Scan for the cell matching the given text and deliver its [X, Y] coordinate at center. 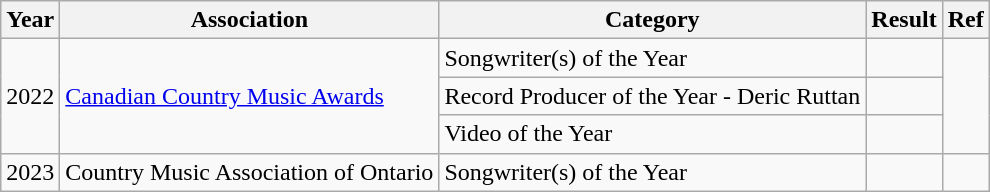
Country Music Association of Ontario [250, 172]
Canadian Country Music Awards [250, 96]
2023 [30, 172]
Category [652, 20]
Video of the Year [652, 134]
Association [250, 20]
2022 [30, 96]
Ref [966, 20]
Result [904, 20]
Record Producer of the Year - Deric Ruttan [652, 96]
Year [30, 20]
